Provide the [x, y] coordinate of the cell's center where the given text is located.  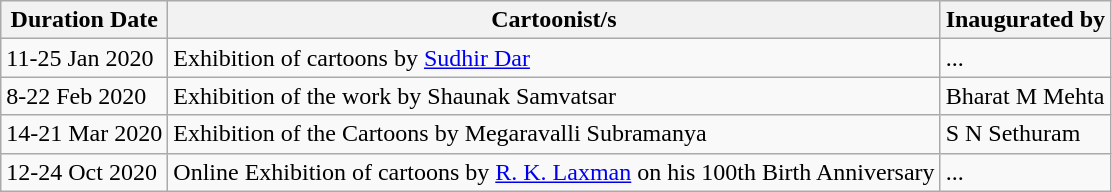
Exhibition of the Cartoons by Megaravalli Subramanya [554, 134]
Cartoonist/s [554, 20]
12-24 Oct 2020 [84, 172]
Online Exhibition of cartoons by R. K. Laxman on his 100th Birth Anniversary [554, 172]
8-22 Feb 2020 [84, 96]
Bharat M Mehta [1025, 96]
14-21 Mar 2020 [84, 134]
Exhibition of cartoons by Sudhir Dar [554, 58]
Duration Date [84, 20]
11-25 Jan 2020 [84, 58]
Inaugurated by [1025, 20]
S N Sethuram [1025, 134]
Exhibition of the work by Shaunak Samvatsar [554, 96]
